Determine the [x, y] coordinate at the center of the cell enclosing the given text.  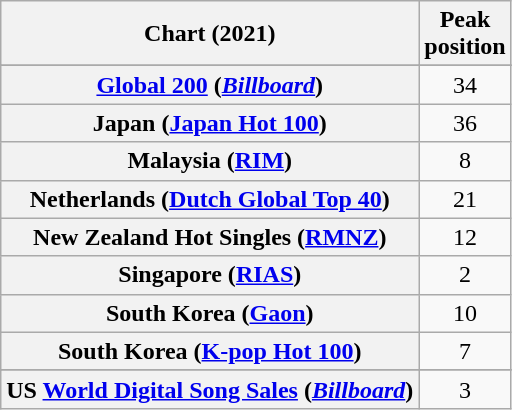
Singapore (RIAS) [210, 275]
Global 200 (Billboard) [210, 85]
34 [465, 85]
Netherlands (Dutch Global Top 40) [210, 199]
Japan (Japan Hot 100) [210, 123]
Chart (2021) [210, 34]
21 [465, 199]
10 [465, 313]
Peakposition [465, 34]
South Korea (Gaon) [210, 313]
3 [465, 389]
2 [465, 275]
8 [465, 161]
7 [465, 351]
US World Digital Song Sales (Billboard) [210, 389]
New Zealand Hot Singles (RMNZ) [210, 237]
South Korea (K-pop Hot 100) [210, 351]
12 [465, 237]
36 [465, 123]
Malaysia (RIM) [210, 161]
